Detect which cell encompasses the target text, then output its [X, Y] center coordinate. 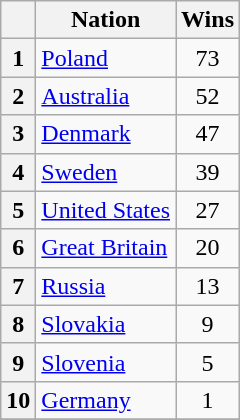
13 [208, 286]
73 [208, 58]
Slovakia [106, 324]
Australia [106, 96]
Germany [106, 400]
Denmark [106, 134]
Wins [208, 20]
52 [208, 96]
Russia [106, 286]
2 [18, 96]
United States [106, 210]
6 [18, 248]
39 [208, 172]
Slovenia [106, 362]
Nation [106, 20]
27 [208, 210]
20 [208, 248]
47 [208, 134]
7 [18, 286]
Poland [106, 58]
8 [18, 324]
Great Britain [106, 248]
4 [18, 172]
10 [18, 400]
3 [18, 134]
Sweden [106, 172]
